From the cell containing the given text, extract its center point as [x, y] coordinate. 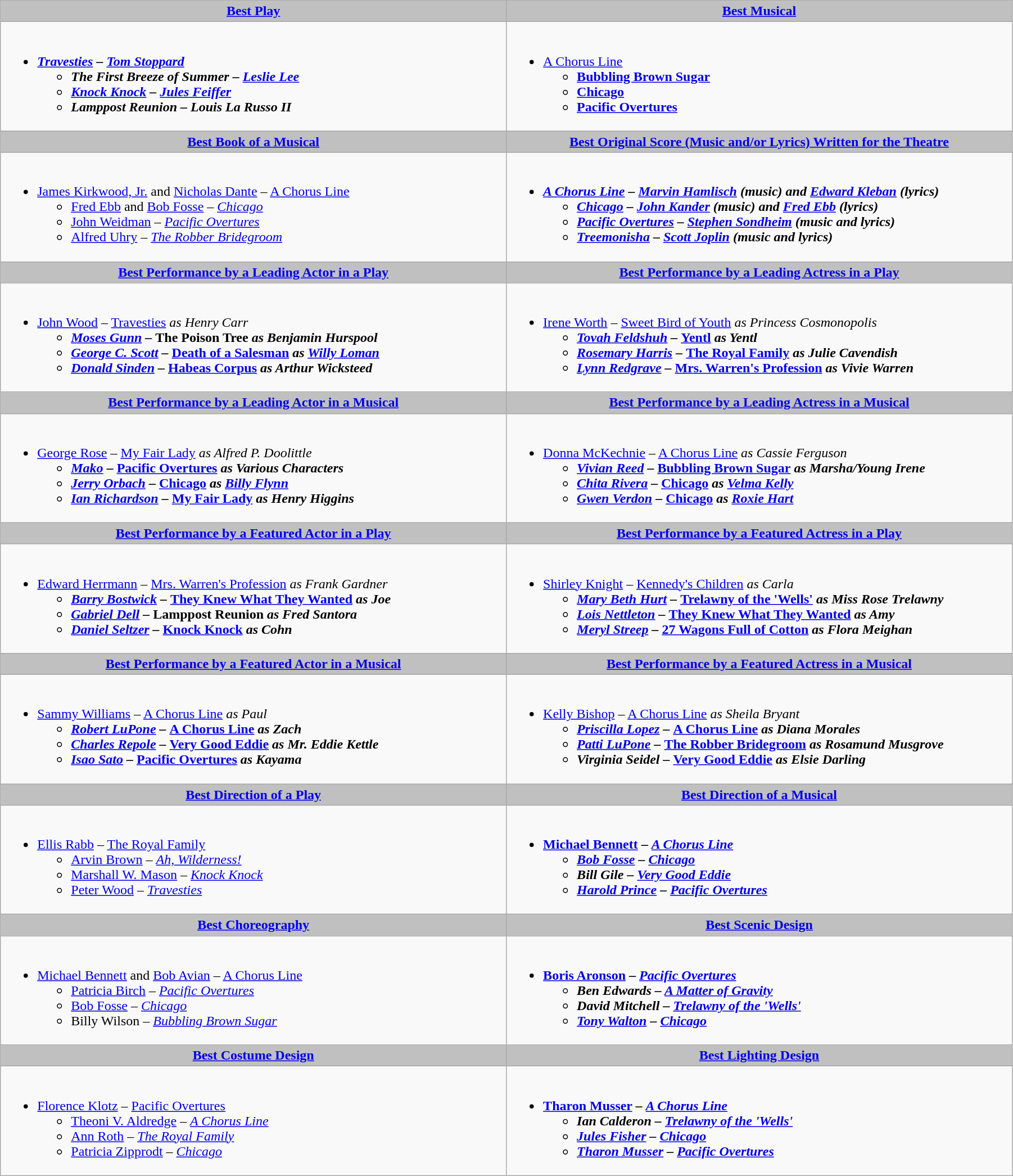
Best Performance by a Featured Actor in a Musical [254, 664]
Best Choreography [254, 925]
Best Performance by a Featured Actress in a Play [759, 533]
Best Direction of a Musical [759, 795]
Best Performance by a Featured Actress in a Musical [759, 664]
Boris Aronson – Pacific OverturesBen Edwards – A Matter of GravityDavid Mitchell – Trelawny of the 'Wells'Tony Walton – Chicago [759, 990]
Best Performance by a Leading Actress in a Play [759, 272]
Best Play [254, 11]
Florence Klotz – Pacific OverturesTheoni V. Aldredge – A Chorus LineAnn Roth – The Royal FamilyPatricia Zipprodt – Chicago [254, 1121]
Tharon Musser – A Chorus LineIan Calderon – Trelawny of the 'Wells'Jules Fisher – ChicagoTharon Musser – Pacific Overtures [759, 1121]
Best Original Score (Music and/or Lyrics) Written for the Theatre [759, 142]
Best Book of a Musical [254, 142]
Best Performance by a Featured Actor in a Play [254, 533]
Travesties – Tom StoppardThe First Breeze of Summer – Leslie LeeKnock Knock – Jules FeifferLamppost Reunion – Louis La Russo II [254, 76]
Best Performance by a Leading Actor in a Musical [254, 403]
Best Musical [759, 11]
Michael Bennett – A Chorus LineBob Fosse – ChicagoBill Gile – Very Good EddieHarold Prince – Pacific Overtures [759, 860]
Best Direction of a Play [254, 795]
A Chorus LineBubbling Brown SugarChicagoPacific Overtures [759, 76]
Michael Bennett and Bob Avian – A Chorus LinePatricia Birch – Pacific OverturesBob Fosse – ChicagoBilly Wilson – Bubbling Brown Sugar [254, 990]
Best Scenic Design [759, 925]
Ellis Rabb – The Royal FamilyArvin Brown – Ah, Wilderness!Marshall W. Mason – Knock KnockPeter Wood – Travesties [254, 860]
Best Performance by a Leading Actor in a Play [254, 272]
Best Costume Design [254, 1056]
Best Lighting Design [759, 1056]
Best Performance by a Leading Actress in a Musical [759, 403]
